From the cell containing the given text, extract its center point as (X, Y) coordinate. 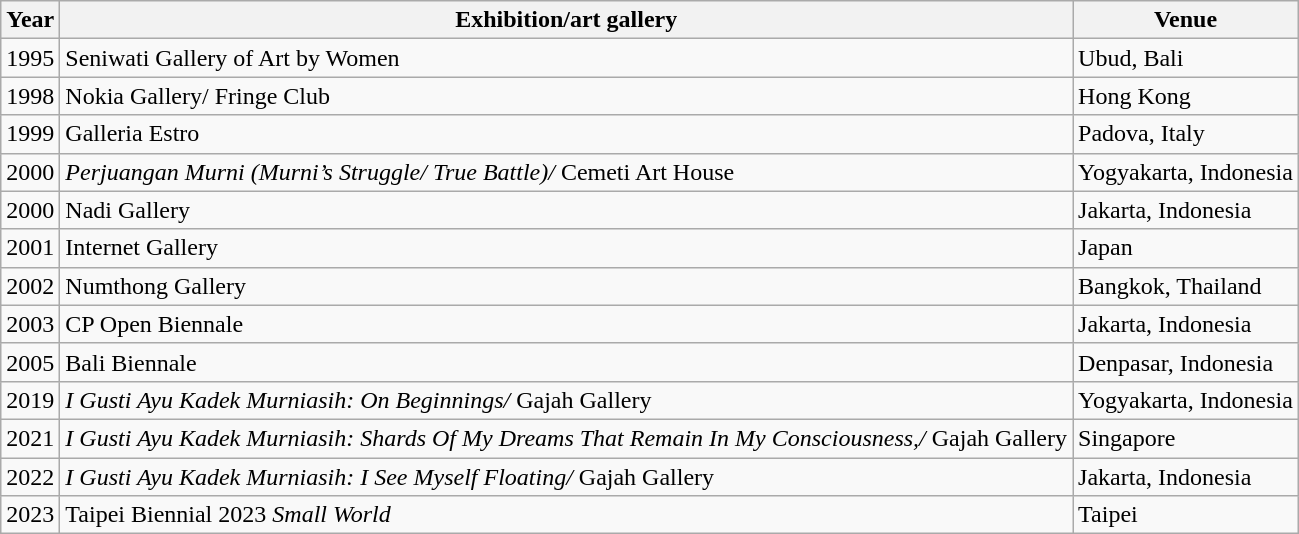
Taipei Biennial 2023 Small World (566, 515)
2022 (30, 477)
I Gusti Ayu Kadek Murniasih: On Beginnings/ Gajah Gallery (566, 400)
1999 (30, 134)
1995 (30, 58)
1998 (30, 96)
Bali Biennale (566, 362)
Denpasar, Indonesia (1186, 362)
Numthong Gallery (566, 286)
2021 (30, 438)
CP Open Biennale (566, 324)
Internet Gallery (566, 248)
Nokia Gallery/ Fringe Club (566, 96)
Hong Kong (1186, 96)
Taipei (1186, 515)
I Gusti Ayu Kadek Murniasih: Shards Of My Dreams That Remain In My Consciousness,/ Gajah Gallery (566, 438)
Galleria Estro (566, 134)
Perjuangan Murni (Murni’s Struggle/ True Battle)/ Cemeti Art House (566, 172)
Venue (1186, 20)
2001 (30, 248)
Seniwati Gallery of Art by Women (566, 58)
Singapore (1186, 438)
2003 (30, 324)
Ubud, Bali (1186, 58)
I Gusti Ayu Kadek Murniasih: I See Myself Floating/ Gajah Gallery (566, 477)
2023 (30, 515)
Bangkok, Thailand (1186, 286)
2002 (30, 286)
2005 (30, 362)
Japan (1186, 248)
Exhibition/art gallery (566, 20)
2019 (30, 400)
Padova, Italy (1186, 134)
Year (30, 20)
Nadi Gallery (566, 210)
